Provide the [x, y] coordinate of the cell's center where the given text is located.  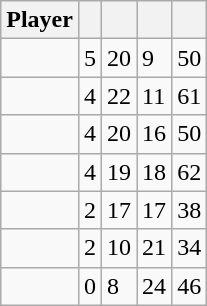
46 [190, 286]
22 [120, 96]
10 [120, 248]
61 [190, 96]
24 [154, 286]
9 [154, 58]
16 [154, 134]
18 [154, 172]
62 [190, 172]
Player [40, 20]
11 [154, 96]
38 [190, 210]
0 [90, 286]
21 [154, 248]
34 [190, 248]
19 [120, 172]
5 [90, 58]
8 [120, 286]
